Pinpoint the cell where the given text exists, returning its [x, y] midpoint coordinate. 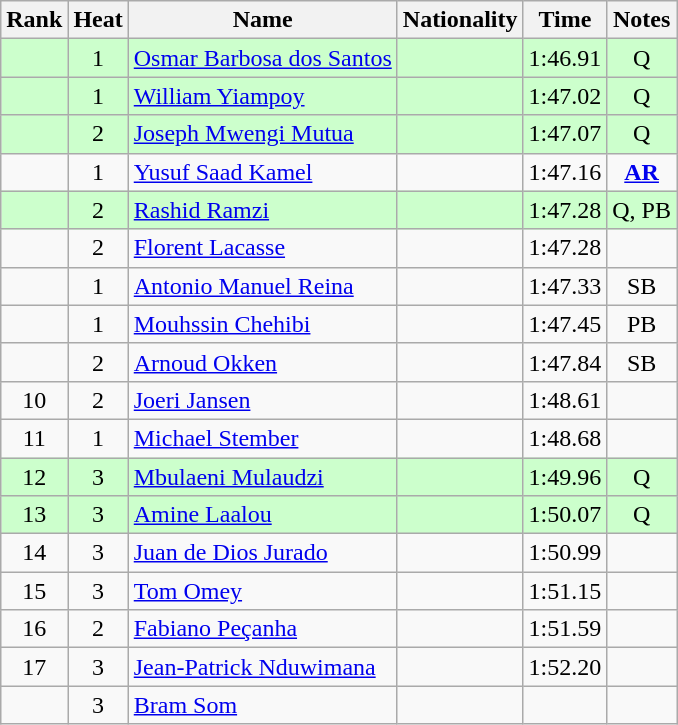
15 [34, 591]
Joeri Jansen [262, 400]
Arnoud Okken [262, 362]
Michael Stember [262, 438]
10 [34, 400]
Osmar Barbosa dos Santos [262, 58]
Time [565, 20]
1:48.61 [565, 400]
Antonio Manuel Reina [262, 286]
Nationality [460, 20]
Joseph Mwengi Mutua [262, 134]
1:48.68 [565, 438]
Amine Laalou [262, 515]
Tom Omey [262, 591]
Fabiano Peçanha [262, 629]
1:47.07 [565, 134]
1:49.96 [565, 477]
1:52.20 [565, 667]
1:50.07 [565, 515]
Heat [98, 20]
1:50.99 [565, 553]
11 [34, 438]
1:51.15 [565, 591]
AR [642, 172]
17 [34, 667]
Notes [642, 20]
William Yiampoy [262, 96]
1:47.16 [565, 172]
Juan de Dios Jurado [262, 553]
Name [262, 20]
13 [34, 515]
1:46.91 [565, 58]
Q, PB [642, 210]
14 [34, 553]
Yusuf Saad Kamel [262, 172]
12 [34, 477]
Jean-Patrick Nduwimana [262, 667]
16 [34, 629]
PB [642, 324]
1:47.84 [565, 362]
Mbulaeni Mulaudzi [262, 477]
Rank [34, 20]
Florent Lacasse [262, 248]
1:47.02 [565, 96]
1:47.33 [565, 286]
Mouhssin Chehibi [262, 324]
1:51.59 [565, 629]
Rashid Ramzi [262, 210]
Bram Som [262, 705]
1:47.45 [565, 324]
